Pinpoint the cell where the given text exists, returning its [x, y] midpoint coordinate. 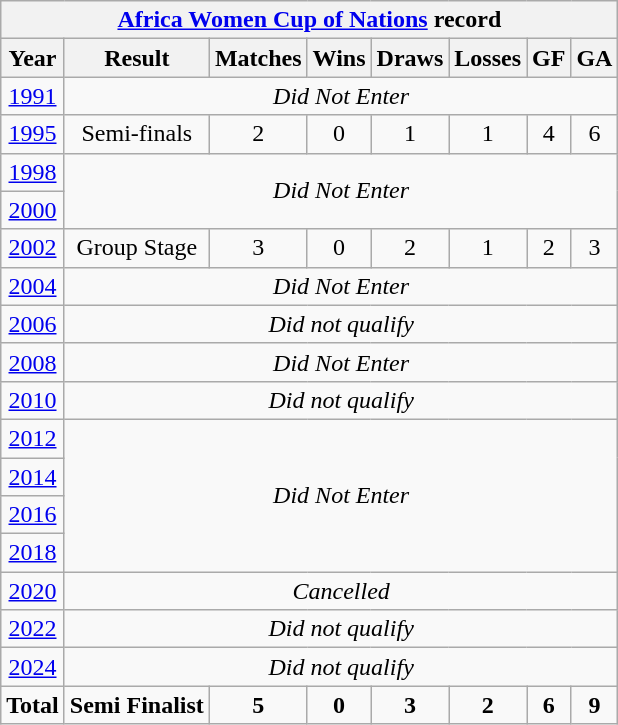
GF [549, 58]
Semi-finals [136, 134]
2008 [33, 362]
2012 [33, 438]
1991 [33, 96]
1998 [33, 172]
Year [33, 58]
Cancelled [341, 591]
2002 [33, 248]
2006 [33, 324]
2014 [33, 477]
2024 [33, 667]
Wins [339, 58]
9 [594, 705]
2000 [33, 210]
Total [33, 705]
Semi Finalist [136, 705]
Result [136, 58]
4 [549, 134]
Matches [258, 58]
2022 [33, 629]
Draws [410, 58]
2018 [33, 553]
2020 [33, 591]
Losses [488, 58]
GA [594, 58]
2004 [33, 286]
1995 [33, 134]
2016 [33, 515]
5 [258, 705]
Africa Women Cup of Nations record [310, 20]
Group Stage [136, 248]
2010 [33, 400]
